Identify which cell holds the provided text, then report its [X, Y] central coordinate. 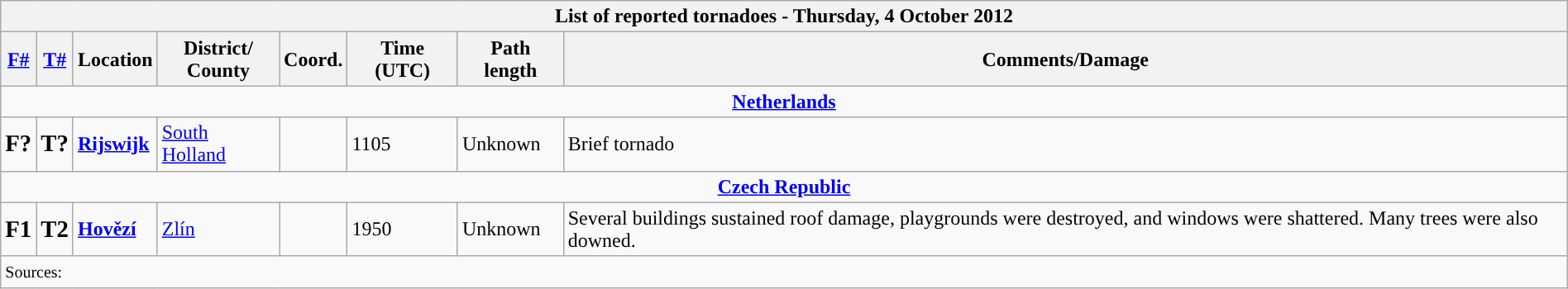
Several buildings sustained roof damage, playgrounds were destroyed, and windows were shattered. Many trees were also downed. [1065, 230]
Path length [510, 59]
Czech Republic [784, 187]
South Holland [218, 144]
Coord. [313, 59]
1950 [402, 230]
1105 [402, 144]
F1 [18, 230]
District/County [218, 59]
Netherlands [784, 102]
Location [115, 59]
Rijswijk [115, 144]
Sources: [784, 272]
T# [55, 59]
List of reported tornadoes - Thursday, 4 October 2012 [784, 17]
T? [55, 144]
Brief tornado [1065, 144]
F# [18, 59]
Hovězí [115, 230]
Comments/Damage [1065, 59]
T2 [55, 230]
Zlín [218, 230]
Time (UTC) [402, 59]
F? [18, 144]
